From the cell containing the given text, extract its center point as [X, Y] coordinate. 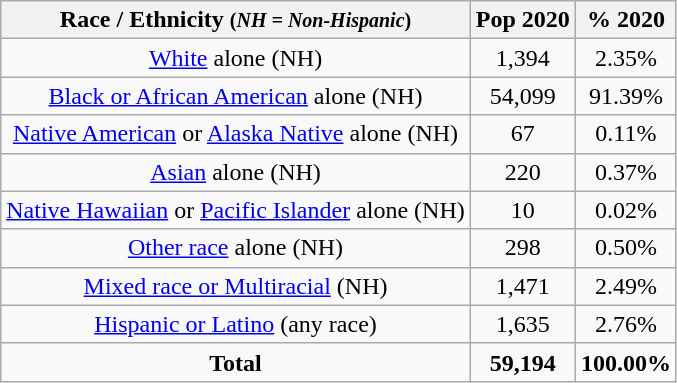
0.37% [626, 172]
2.35% [626, 58]
Hispanic or Latino (any race) [236, 324]
% 2020 [626, 20]
Black or African American alone (NH) [236, 96]
2.76% [626, 324]
Race / Ethnicity (NH = Non-Hispanic) [236, 20]
Native Hawaiian or Pacific Islander alone (NH) [236, 210]
Asian alone (NH) [236, 172]
0.50% [626, 248]
220 [522, 172]
10 [522, 210]
Mixed race or Multiracial (NH) [236, 286]
54,099 [522, 96]
91.39% [626, 96]
Native American or Alaska Native alone (NH) [236, 134]
67 [522, 134]
2.49% [626, 286]
1,394 [522, 58]
0.02% [626, 210]
100.00% [626, 362]
59,194 [522, 362]
Other race alone (NH) [236, 248]
1,471 [522, 286]
0.11% [626, 134]
White alone (NH) [236, 58]
Total [236, 362]
1,635 [522, 324]
298 [522, 248]
Pop 2020 [522, 20]
